From the cell containing the given text, extract its center point as [x, y] coordinate. 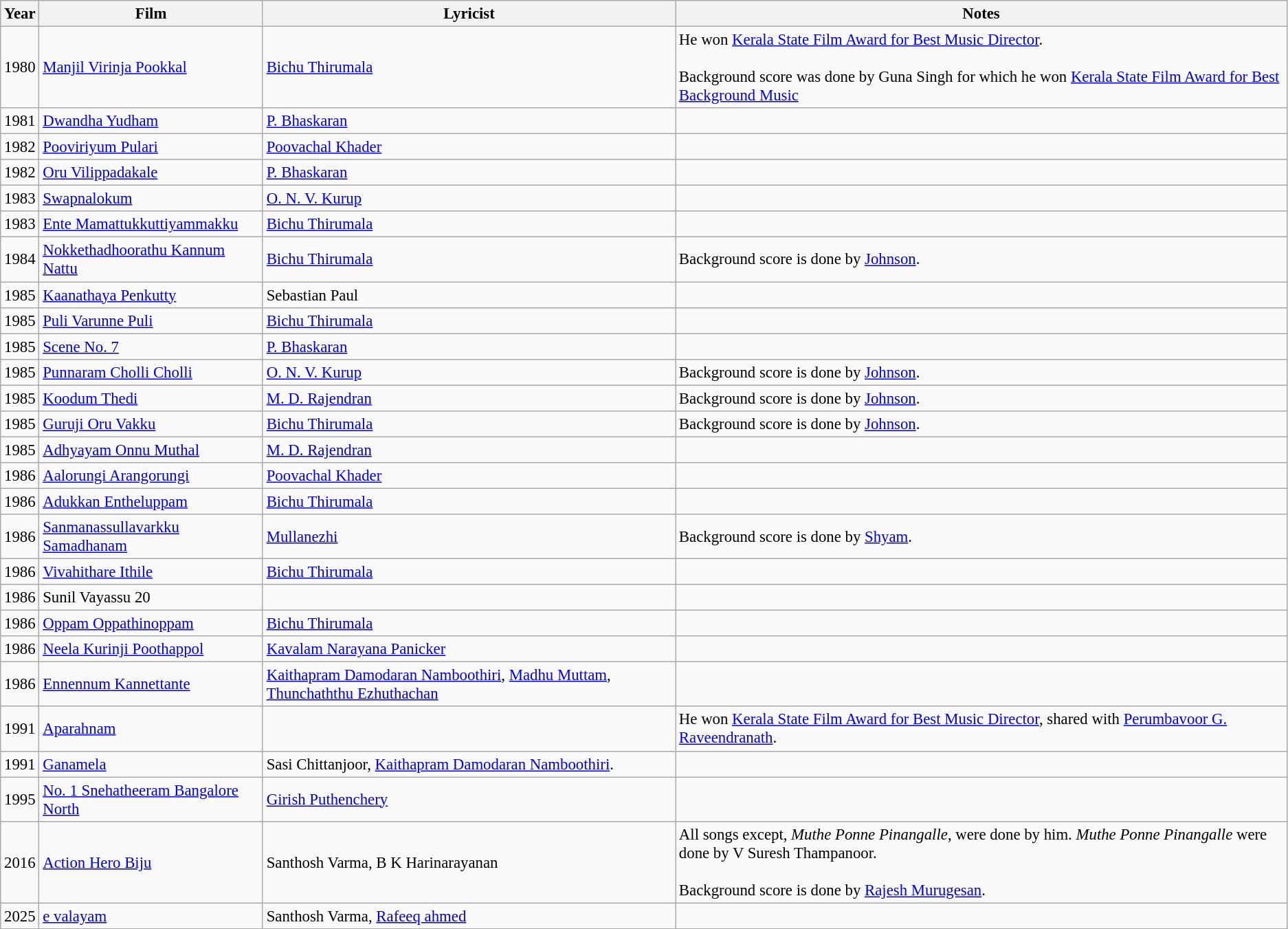
Lyricist [469, 14]
Sunil Vayassu 20 [151, 598]
Adhyayam Onnu Muthal [151, 450]
Girish Puthenchery [469, 799]
2016 [20, 862]
Guruji Oru Vakku [151, 424]
Aalorungi Arangorungi [151, 476]
Year [20, 14]
Scene No. 7 [151, 347]
Action Hero Biju [151, 862]
Kavalam Narayana Panicker [469, 649]
Oru Vilippadakale [151, 173]
Vivahithare Ithile [151, 572]
Kaithapram Damodaran Namboothiri, Madhu Muttam, Thunchaththu Ezhuthachan [469, 685]
Nokkethadhoorathu Kannum Nattu [151, 260]
Sebastian Paul [469, 295]
Ente Mamattukkuttiyammakku [151, 225]
Background score is done by Shyam. [981, 536]
Manjil Virinja Pookkal [151, 67]
He won Kerala State Film Award for Best Music Director, shared with Perumbavoor G. Raveendranath. [981, 729]
Oppam Oppathinoppam [151, 624]
Santhosh Varma, Rafeeq ahmed [469, 916]
Santhosh Varma, B K Harinarayanan [469, 862]
Ganamela [151, 764]
Sasi Chittanjoor, Kaithapram Damodaran Namboothiri. [469, 764]
1995 [20, 799]
Notes [981, 14]
Film [151, 14]
1984 [20, 260]
Kaanathaya Penkutty [151, 295]
Puli Varunne Puli [151, 320]
No. 1 Snehatheeram Bangalore North [151, 799]
Punnaram Cholli Cholli [151, 372]
Dwandha Yudham [151, 121]
2025 [20, 916]
Sanmanassullavarkku Samadhanam [151, 536]
e valayam [151, 916]
Neela Kurinji Poothappol [151, 649]
Pooviriyum Pulari [151, 147]
1981 [20, 121]
Koodum Thedi [151, 398]
Adukkan Entheluppam [151, 501]
1980 [20, 67]
Mullanezhi [469, 536]
Swapnalokum [151, 199]
Ennennum Kannettante [151, 685]
Aparahnam [151, 729]
